From the cell containing the given text, extract its center point as [X, Y] coordinate. 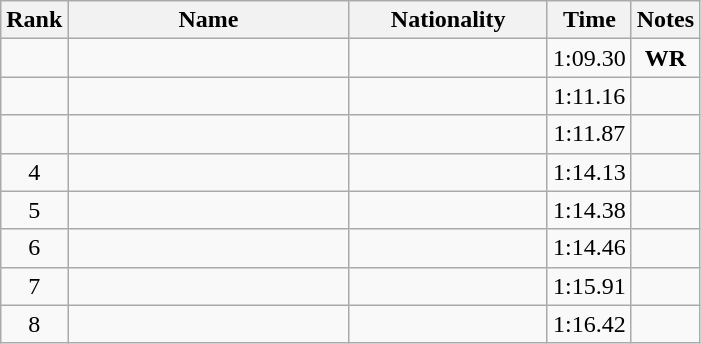
5 [34, 210]
1:16.42 [589, 324]
1:09.30 [589, 58]
Name [208, 20]
1:15.91 [589, 286]
Rank [34, 20]
6 [34, 248]
WR [665, 58]
1:14.38 [589, 210]
1:11.16 [589, 96]
8 [34, 324]
4 [34, 172]
7 [34, 286]
1:11.87 [589, 134]
Time [589, 20]
Notes [665, 20]
Nationality [448, 20]
1:14.46 [589, 248]
1:14.13 [589, 172]
